Identify which cell holds the provided text, then report its [x, y] central coordinate. 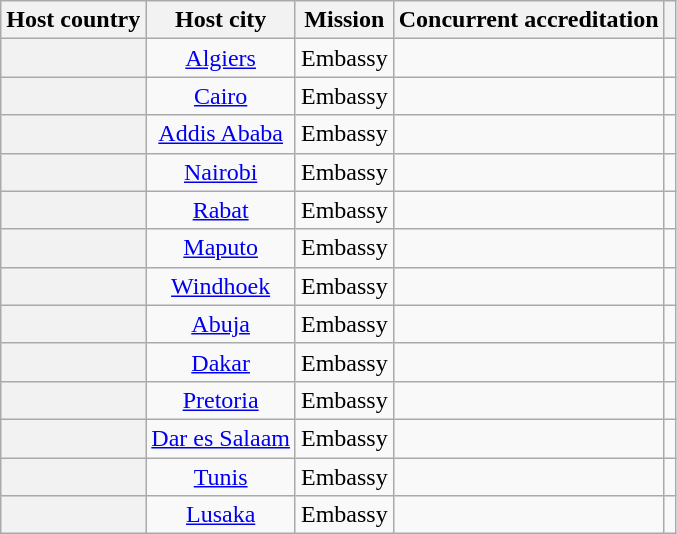
Nairobi [221, 172]
Addis Ababa [221, 134]
Dar es Salaam [221, 438]
Dakar [221, 362]
Pretoria [221, 400]
Windhoek [221, 286]
Algiers [221, 58]
Host country [74, 20]
Abuja [221, 324]
Host city [221, 20]
Concurrent accreditation [528, 20]
Rabat [221, 210]
Maputo [221, 248]
Mission [344, 20]
Cairo [221, 96]
Lusaka [221, 515]
Tunis [221, 477]
